Determine the [X, Y] coordinate at the center of the cell enclosing the given text.  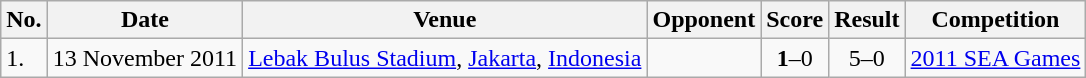
Lebak Bulus Stadium, Jakarta, Indonesia [445, 58]
Opponent [704, 20]
5–0 [867, 58]
2011 SEA Games [996, 58]
Result [867, 20]
1. [24, 58]
1–0 [795, 58]
13 November 2011 [144, 58]
No. [24, 20]
Date [144, 20]
Score [795, 20]
Venue [445, 20]
Competition [996, 20]
